Locate the cell with the specified text and output its (x, y) center coordinate. 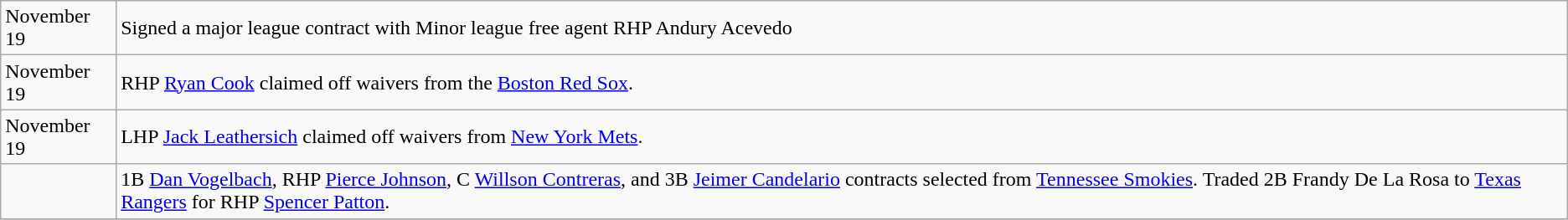
RHP Ryan Cook claimed off waivers from the Boston Red Sox. (843, 82)
Signed a major league contract with Minor league free agent RHP Andury Acevedo (843, 28)
LHP Jack Leathersich claimed off waivers from New York Mets. (843, 137)
